Capture the cell that displays the provided text and extract its (X, Y) central coordinate. 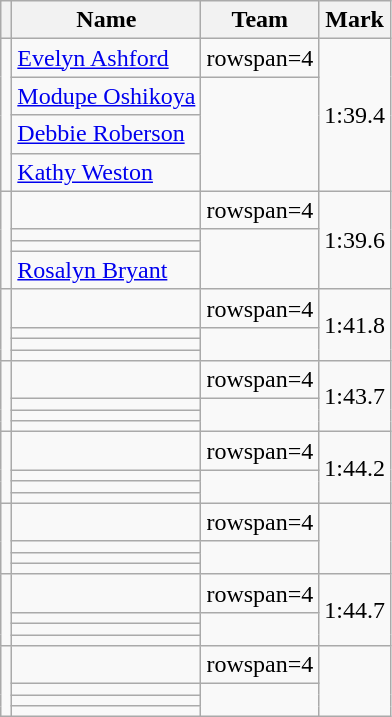
1:43.7 (355, 396)
1:44.7 (355, 610)
Mark (355, 20)
Kathy Weston (106, 172)
1:44.2 (355, 468)
Evelyn Ashford (106, 58)
1:39.4 (355, 115)
Team (260, 20)
1:41.8 (355, 324)
Modupe Oshikoya (106, 96)
Name (106, 20)
Debbie Roberson (106, 134)
1:39.6 (355, 240)
Rosalyn Bryant (106, 270)
